For the text-containing cell, return its midpoint in [x, y] coordinate format. 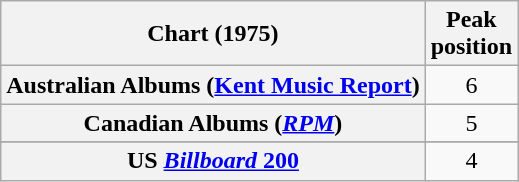
Canadian Albums (RPM) [213, 123]
Chart (1975) [213, 34]
Australian Albums (Kent Music Report) [213, 85]
5 [471, 123]
US Billboard 200 [213, 161]
6 [471, 85]
Peakposition [471, 34]
4 [471, 161]
